Locate the cell with the specified text and output its (X, Y) center coordinate. 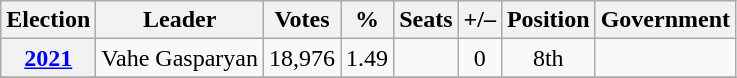
2021 (48, 58)
Votes (302, 20)
8th (548, 58)
% (368, 20)
18,976 (302, 58)
Government (665, 20)
Vahe Gasparyan (180, 58)
Position (548, 20)
0 (480, 58)
Leader (180, 20)
1.49 (368, 58)
Election (48, 20)
+/– (480, 20)
Seats (426, 20)
